Detect which cell encompasses the target text, then output its (X, Y) center coordinate. 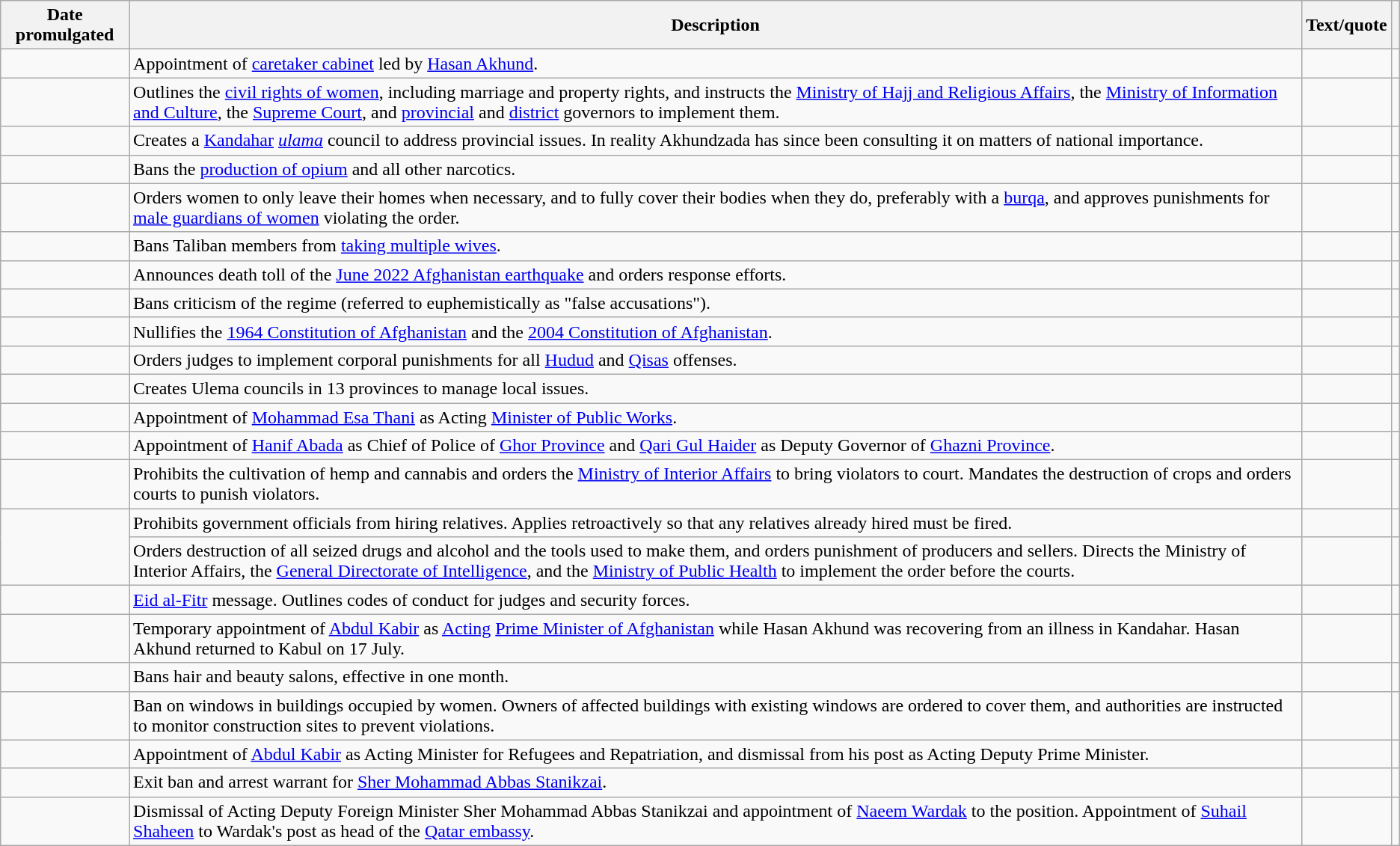
Appointment of Hanif Abada as Chief of Police of Ghor Province and Qari Gul Haider as Deputy Governor of Ghazni Province. (716, 446)
Announces death toll of the June 2022 Afghanistan earthquake and orders response efforts. (716, 275)
Prohibits government officials from hiring relatives. Applies retroactively so that any relatives already hired must be fired. (716, 523)
Description (716, 25)
Eid al-Fitr message. Outlines codes of conduct for judges and security forces. (716, 600)
Creates Ulema councils in 13 provinces to manage local issues. (716, 388)
Bans criticism of the regime (referred to euphemistically as "false accusations"). (716, 303)
Bans Taliban members from taking multiple wives. (716, 246)
Bans hair and beauty salons, effective in one month. (716, 677)
Appointment of Abdul Kabir as Acting Minister for Refugees and Repatriation, and dismissal from his post as Acting Deputy Prime Minister. (716, 754)
Exit ban and arrest warrant for Sher Mohammad Abbas Stanikzai. (716, 782)
Appointment of caretaker cabinet led by Hasan Akhund. (716, 64)
Appointment of Mohammad Esa Thani as Acting Minister of Public Works. (716, 417)
Bans the production of opium and all other narcotics. (716, 169)
Orders judges to implement corporal punishments for all Hudud and Qisas offenses. (716, 360)
Date promulgated (65, 25)
Text/quote (1347, 25)
Nullifies the 1964 Constitution of Afghanistan and the 2004 Constitution of Afghanistan. (716, 331)
Creates a Kandahar ulama council to address provincial issues. In reality Akhundzada has since been consulting it on matters of national importance. (716, 141)
